Locate the cell with the specified text and output its [x, y] center coordinate. 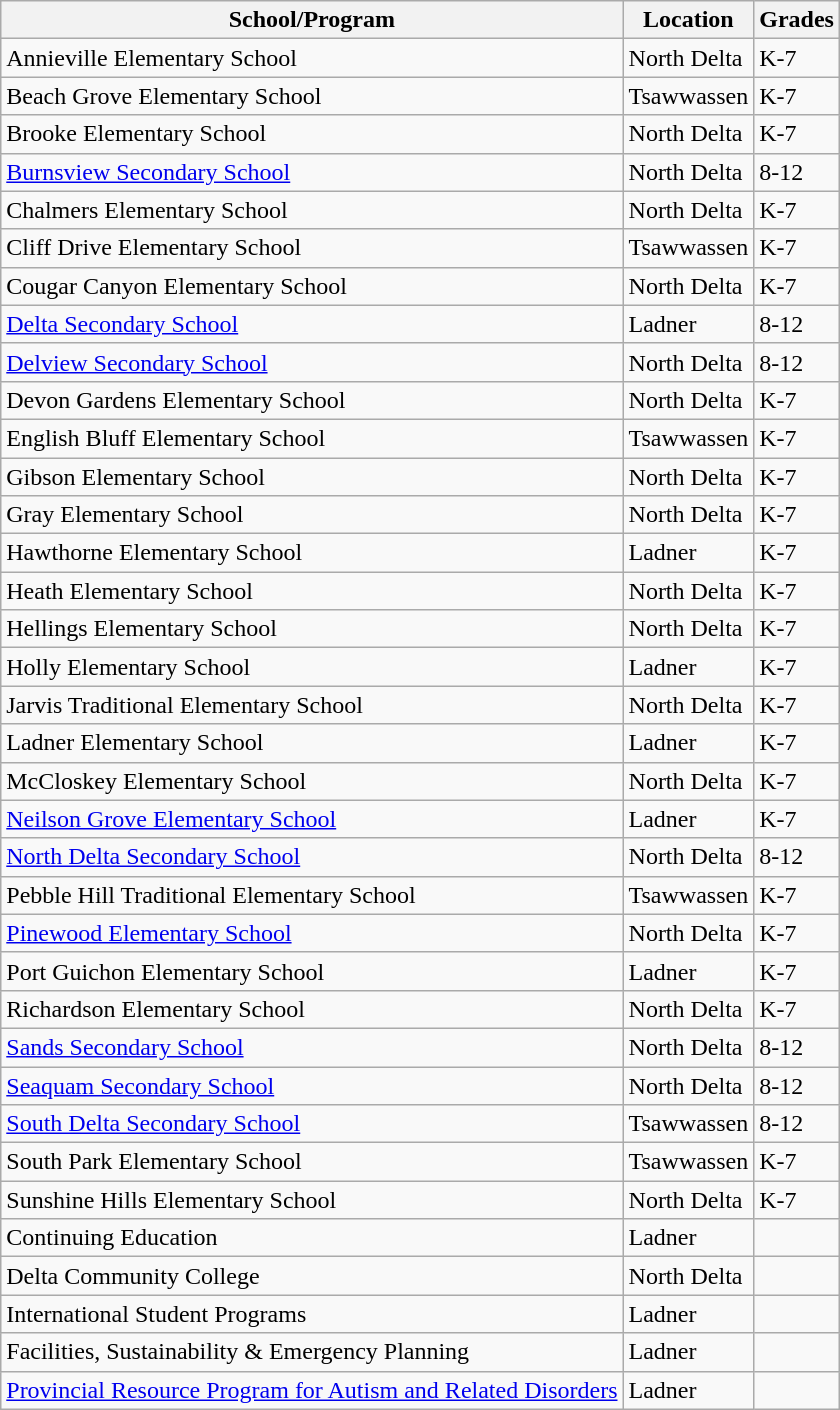
Heath Elementary School [312, 591]
Continuing Education [312, 1238]
Grades [797, 20]
South Park Elementary School [312, 1162]
Cliff Drive Elementary School [312, 248]
Pebble Hill Traditional Elementary School [312, 895]
Delta Secondary School [312, 324]
Hellings Elementary School [312, 629]
Facilities, Sustainability & Emergency Planning [312, 1352]
South Delta Secondary School [312, 1124]
Cougar Canyon Elementary School [312, 286]
Ladner Elementary School [312, 743]
Annieville Elementary School [312, 58]
Devon Gardens Elementary School [312, 400]
Delta Community College [312, 1276]
Port Guichon Elementary School [312, 971]
North Delta Secondary School [312, 857]
Seaquam Secondary School [312, 1085]
Richardson Elementary School [312, 1009]
Holly Elementary School [312, 667]
Gray Elementary School [312, 515]
Chalmers Elementary School [312, 210]
Brooke Elementary School [312, 134]
Beach Grove Elementary School [312, 96]
Provincial Resource Program for Autism and Related Disorders [312, 1390]
School/Program [312, 20]
English Bluff Elementary School [312, 438]
Burnsview Secondary School [312, 172]
Jarvis Traditional Elementary School [312, 705]
Hawthorne Elementary School [312, 553]
McCloskey Elementary School [312, 781]
Pinewood Elementary School [312, 933]
Location [688, 20]
Sunshine Hills Elementary School [312, 1200]
Gibson Elementary School [312, 477]
Neilson Grove Elementary School [312, 819]
International Student Programs [312, 1314]
Sands Secondary School [312, 1047]
Delview Secondary School [312, 362]
